Determine the (X, Y) coordinate at the center of the cell enclosing the given text.  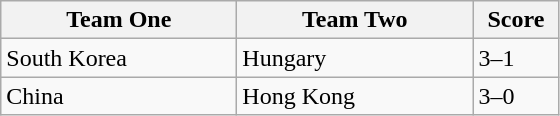
Hungary (355, 58)
Score (516, 20)
Team Two (355, 20)
Hong Kong (355, 96)
3–1 (516, 58)
3–0 (516, 96)
South Korea (119, 58)
Team One (119, 20)
China (119, 96)
